Extract the (x, y) coordinate from the center of the cell holding the provided text.  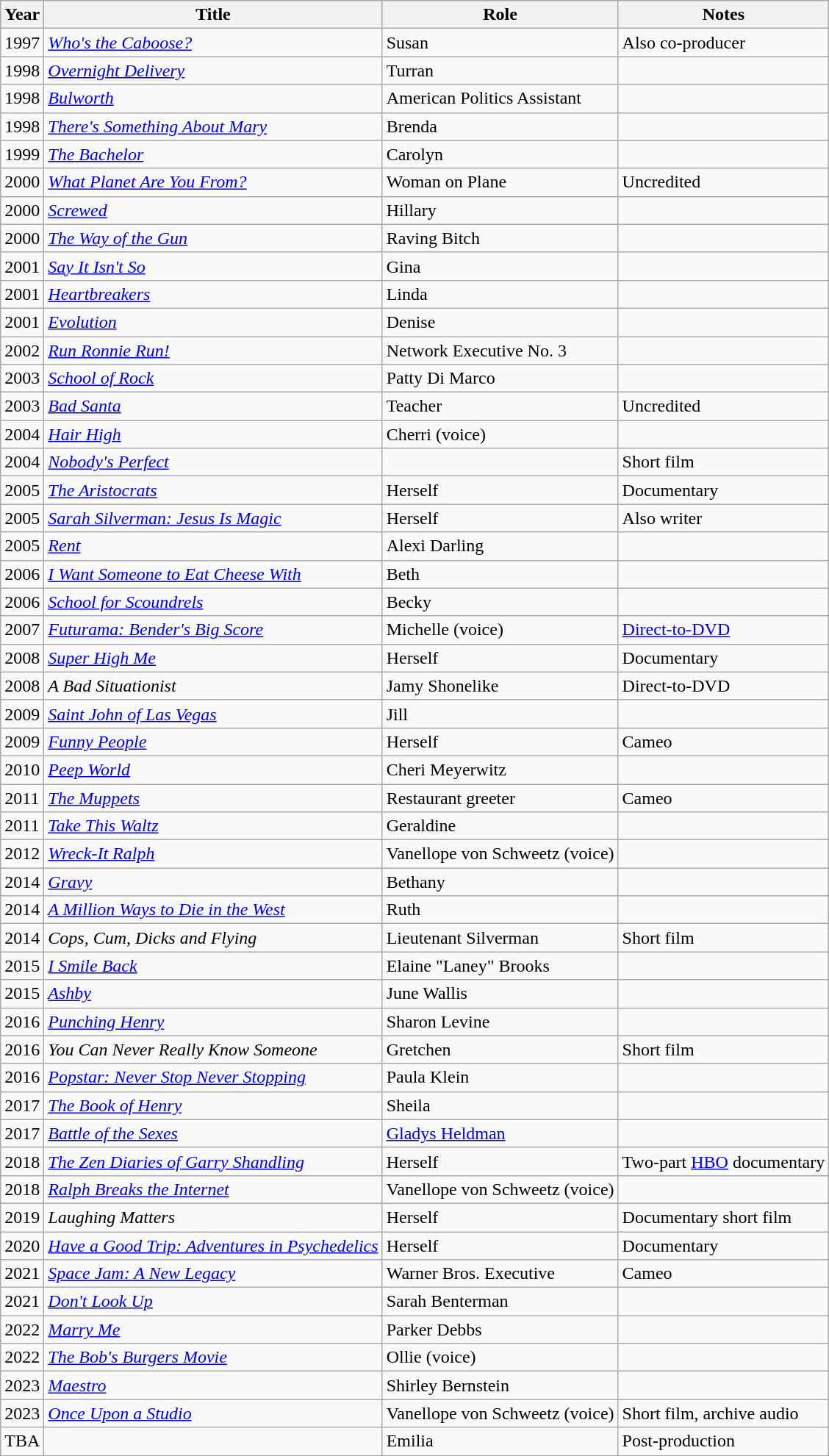
2010 (22, 770)
Notes (723, 15)
Wreck-It Ralph (213, 854)
Sharon Levine (500, 1022)
Title (213, 15)
2007 (22, 630)
Have a Good Trip: Adventures in Psychedelics (213, 1246)
The Book of Henry (213, 1105)
2002 (22, 351)
Also co-producer (723, 43)
The Bob's Burgers Movie (213, 1358)
Patty Di Marco (500, 379)
Hair High (213, 434)
The Muppets (213, 797)
Once Upon a Studio (213, 1413)
Role (500, 15)
Gravy (213, 882)
I Want Someone to Eat Cheese With (213, 574)
Geraldine (500, 826)
Cheri Meyerwitz (500, 770)
2019 (22, 1217)
Bulworth (213, 98)
Gladys Heldman (500, 1133)
Bad Santa (213, 406)
Ralph Breaks the Internet (213, 1189)
The Way of the Gun (213, 238)
Emilia (500, 1441)
A Million Ways to Die in the West (213, 910)
What Planet Are You From? (213, 182)
Futurama: Bender's Big Score (213, 630)
Restaurant greeter (500, 797)
Rent (213, 546)
Who's the Caboose? (213, 43)
Becky (500, 602)
Network Executive No. 3 (500, 351)
Peep World (213, 770)
Take This Waltz (213, 826)
Also writer (723, 518)
Jill (500, 714)
Bethany (500, 882)
Turran (500, 71)
Cops, Cum, Dicks and Flying (213, 938)
Two-part HBO documentary (723, 1161)
Warner Bros. Executive (500, 1274)
Jamy Shonelike (500, 686)
Ruth (500, 910)
School of Rock (213, 379)
Laughing Matters (213, 1217)
Brenda (500, 126)
2020 (22, 1246)
Alexi Darling (500, 546)
Super High Me (213, 658)
Sarah Benterman (500, 1302)
Run Ronnie Run! (213, 351)
Popstar: Never Stop Never Stopping (213, 1077)
Funny People (213, 742)
1999 (22, 154)
Elaine "Laney" Brooks (500, 966)
I Smile Back (213, 966)
Ollie (voice) (500, 1358)
2012 (22, 854)
American Politics Assistant (500, 98)
TBA (22, 1441)
Hillary (500, 210)
Heartbreakers (213, 294)
Documentary short film (723, 1217)
Gina (500, 266)
School for Scoundrels (213, 602)
Maestro (213, 1385)
June Wallis (500, 994)
There's Something About Mary (213, 126)
Carolyn (500, 154)
Evolution (213, 322)
Don't Look Up (213, 1302)
Woman on Plane (500, 182)
Post-production (723, 1441)
Punching Henry (213, 1022)
Year (22, 15)
1997 (22, 43)
Say It Isn't So (213, 266)
A Bad Situationist (213, 686)
Battle of the Sexes (213, 1133)
Screwed (213, 210)
Parker Debbs (500, 1330)
Sarah Silverman: Jesus Is Magic (213, 518)
Nobody's Perfect (213, 462)
Shirley Bernstein (500, 1385)
Short film, archive audio (723, 1413)
Saint John of Las Vegas (213, 714)
Sheila (500, 1105)
The Zen Diaries of Garry Shandling (213, 1161)
Teacher (500, 406)
Lieutenant Silverman (500, 938)
Gretchen (500, 1050)
Space Jam: A New Legacy (213, 1274)
Marry Me (213, 1330)
Paula Klein (500, 1077)
Linda (500, 294)
Denise (500, 322)
Beth (500, 574)
Overnight Delivery (213, 71)
You Can Never Really Know Someone (213, 1050)
The Bachelor (213, 154)
Susan (500, 43)
The Aristocrats (213, 490)
Michelle (voice) (500, 630)
Raving Bitch (500, 238)
Cherri (voice) (500, 434)
Ashby (213, 994)
